Scan for the cell matching the given text and deliver its (X, Y) coordinate at center. 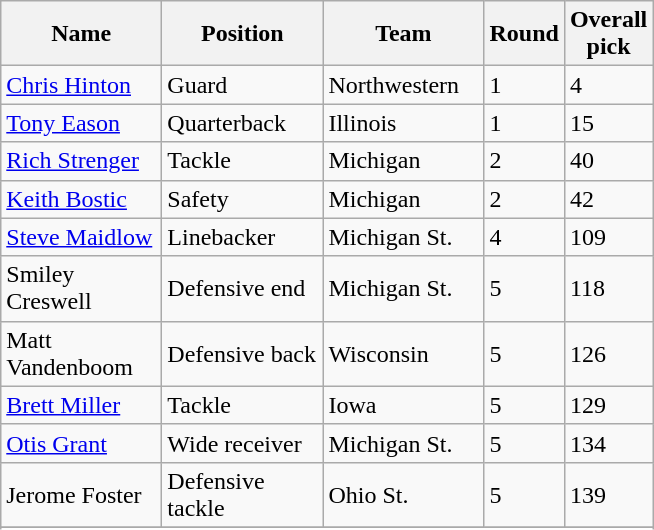
Quarterback (242, 123)
42 (608, 199)
Name (82, 34)
Brett Miller (82, 405)
Linebacker (242, 237)
15 (608, 123)
Overall pick (608, 34)
Defensive tackle (242, 494)
40 (608, 161)
Wide receiver (242, 443)
118 (608, 288)
Defensive back (242, 354)
Rich Strenger (82, 161)
Jerome Foster (82, 494)
Round (524, 34)
Wisconsin (404, 354)
Smiley Creswell (82, 288)
Ohio St. (404, 494)
139 (608, 494)
129 (608, 405)
Otis Grant (82, 443)
134 (608, 443)
Position (242, 34)
Keith Bostic (82, 199)
Iowa (404, 405)
Illinois (404, 123)
Chris Hinton (82, 85)
Steve Maidlow (82, 237)
Northwestern (404, 85)
Tony Eason (82, 123)
109 (608, 237)
Guard (242, 85)
Defensive end (242, 288)
Safety (242, 199)
126 (608, 354)
Matt Vandenboom (82, 354)
Team (404, 34)
